Capture the cell that displays the provided text and extract its [X, Y] central coordinate. 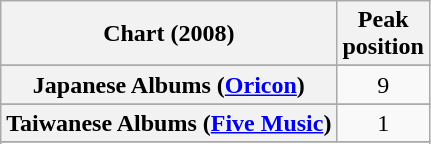
Japanese Albums (Oricon) [169, 85]
Taiwanese Albums (Five Music) [169, 123]
1 [383, 123]
9 [383, 85]
Chart (2008) [169, 34]
Peakposition [383, 34]
